Scan for the cell matching the given text and deliver its [X, Y] coordinate at center. 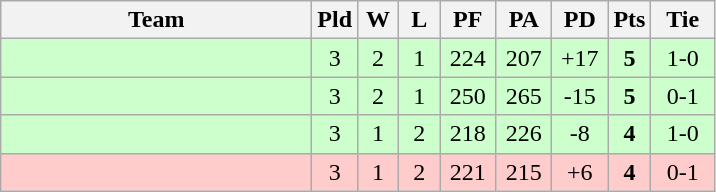
Pts [630, 20]
PA [524, 20]
W [378, 20]
-8 [580, 134]
-15 [580, 96]
207 [524, 58]
Pld [335, 20]
218 [468, 134]
265 [524, 96]
+17 [580, 58]
224 [468, 58]
Tie [683, 20]
221 [468, 172]
PD [580, 20]
+6 [580, 172]
226 [524, 134]
PF [468, 20]
250 [468, 96]
L [420, 20]
Team [156, 20]
215 [524, 172]
